Determine the (x, y) coordinate at the center of the cell enclosing the given text.  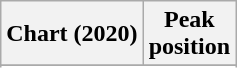
Peakposition (189, 34)
Chart (2020) (72, 34)
